Identify which cell holds the provided text, then report its (x, y) central coordinate. 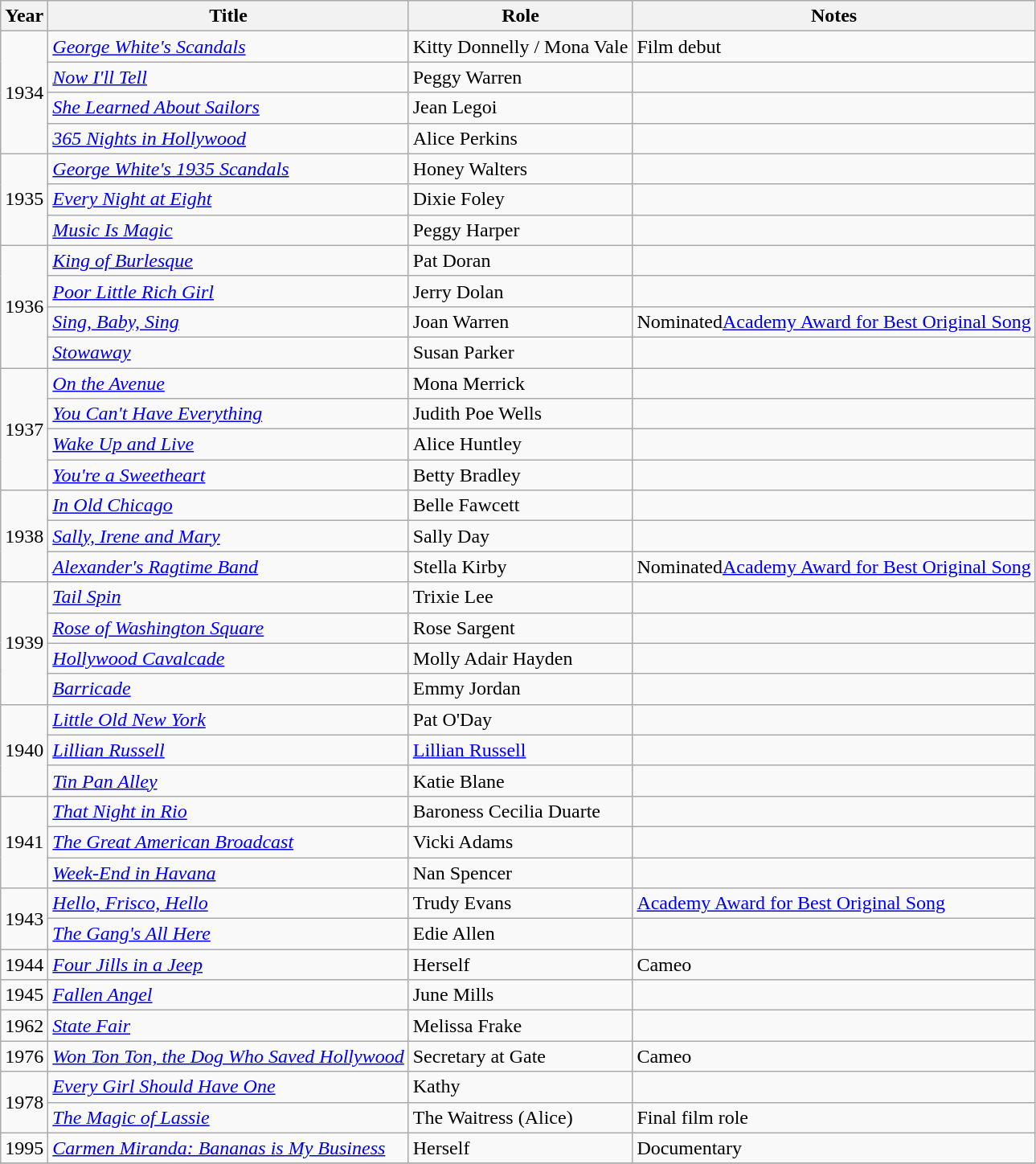
Sally Day (521, 536)
Stowaway (228, 352)
Katie Blane (521, 781)
Carmen Miranda: Bananas is My Business (228, 1148)
Judith Poe Wells (521, 414)
Music Is Magic (228, 230)
Peggy Harper (521, 230)
The Great American Broadcast (228, 842)
Emmy Jordan (521, 689)
You Can't Have Everything (228, 414)
June Mills (521, 995)
1978 (24, 1102)
1941 (24, 842)
Rose Sargent (521, 628)
Sing, Baby, Sing (228, 322)
Tin Pan Alley (228, 781)
Kitty Donnelly / Mona Vale (521, 47)
Pat Doran (521, 260)
1936 (24, 306)
1938 (24, 536)
You're a Sweetheart (228, 475)
Trudy Evans (521, 904)
Academy Award for Best Original Song (834, 904)
King of Burlesque (228, 260)
Year (24, 16)
Fallen Angel (228, 995)
1934 (24, 92)
Secretary at Gate (521, 1056)
Now I'll Tell (228, 77)
Hollywood Cavalcade (228, 658)
Role (521, 16)
1935 (24, 199)
1939 (24, 643)
1976 (24, 1056)
Little Old New York (228, 719)
Won Ton Ton, the Dog Who Saved Hollywood (228, 1056)
Hello, Frisco, Hello (228, 904)
1995 (24, 1148)
George White's Scandals (228, 47)
Jerry Dolan (521, 291)
The Magic of Lassie (228, 1117)
Molly Adair Hayden (521, 658)
The Waitress (Alice) (521, 1117)
Every Night at Eight (228, 199)
Jean Legoi (521, 108)
The Gang's All Here (228, 934)
On the Avenue (228, 383)
Vicki Adams (521, 842)
1944 (24, 965)
Four Jills in a Jeep (228, 965)
Belle Fawcett (521, 506)
Dixie Foley (521, 199)
365 Nights in Hollywood (228, 138)
Edie Allen (521, 934)
Alice Huntley (521, 445)
Betty Bradley (521, 475)
Mona Merrick (521, 383)
Week-End in Havana (228, 872)
Alexander's Ragtime Band (228, 567)
In Old Chicago (228, 506)
Documentary (834, 1148)
Peggy Warren (521, 77)
Tail Spin (228, 597)
Wake Up and Live (228, 445)
Kathy (521, 1087)
That Night in Rio (228, 811)
Joan Warren (521, 322)
1945 (24, 995)
Alice Perkins (521, 138)
Honey Walters (521, 169)
Stella Kirby (521, 567)
Pat O'Day (521, 719)
Title (228, 16)
Sally, Irene and Mary (228, 536)
1937 (24, 429)
Notes (834, 16)
1943 (24, 919)
Rose of Washington Square (228, 628)
Melissa Frake (521, 1026)
Trixie Lee (521, 597)
Every Girl Should Have One (228, 1087)
Poor Little Rich Girl (228, 291)
1962 (24, 1026)
George White's 1935 Scandals (228, 169)
She Learned About Sailors (228, 108)
Nan Spencer (521, 872)
State Fair (228, 1026)
Barricade (228, 689)
Film debut (834, 47)
1940 (24, 750)
Susan Parker (521, 352)
Baroness Cecilia Duarte (521, 811)
Final film role (834, 1117)
